Locate the cell with the specified text and output its (X, Y) center coordinate. 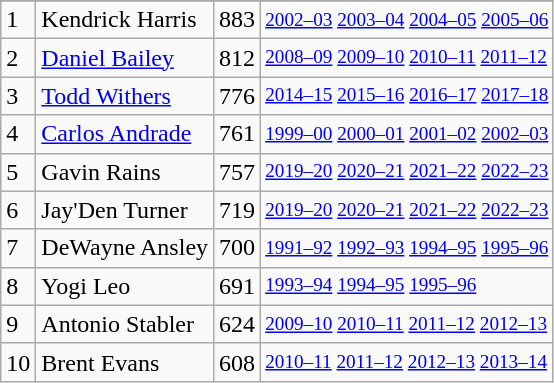
1 (18, 20)
5 (18, 172)
7 (18, 248)
1991–92 1992–93 1994–95 1995–96 (407, 248)
719 (238, 210)
Daniel Bailey (125, 58)
812 (238, 58)
757 (238, 172)
8 (18, 286)
1993–94 1994–95 1995–96 (407, 286)
DeWayne Ansley (125, 248)
2 (18, 58)
1999–00 2000–01 2001–02 2002–03 (407, 134)
2009–10 2010–11 2011–12 2012–13 (407, 324)
2002–03 2003–04 2004–05 2005–06 (407, 20)
2008–09 2009–10 2010–11 2011–12 (407, 58)
2014–15 2015–16 2016–17 2017–18 (407, 96)
6 (18, 210)
Jay'Den Turner (125, 210)
Kendrick Harris (125, 20)
9 (18, 324)
776 (238, 96)
883 (238, 20)
Antonio Stabler (125, 324)
Brent Evans (125, 362)
691 (238, 286)
4 (18, 134)
608 (238, 362)
624 (238, 324)
2010–11 2011–12 2012–13 2013–14 (407, 362)
3 (18, 96)
Gavin Rains (125, 172)
700 (238, 248)
10 (18, 362)
Yogi Leo (125, 286)
761 (238, 134)
Carlos Andrade (125, 134)
Todd Withers (125, 96)
